From the cell containing the given text, extract its center point as (x, y) coordinate. 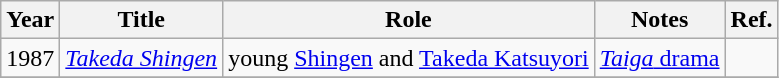
Year (30, 20)
young Shingen and Takeda Katsuyori (409, 58)
1987 (30, 58)
Taiga drama (660, 58)
Takeda Shingen (142, 58)
Title (142, 20)
Role (409, 20)
Notes (660, 20)
Ref. (752, 20)
